For the text-containing cell, return its midpoint in [x, y] coordinate format. 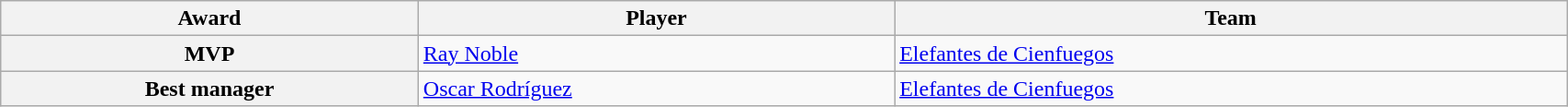
Player [656, 18]
MVP [209, 53]
Best manager [209, 89]
Award [209, 18]
Oscar Rodríguez [656, 89]
Team [1231, 18]
Ray Noble [656, 53]
